Extract the (x, y) coordinate from the center of the cell holding the provided text.  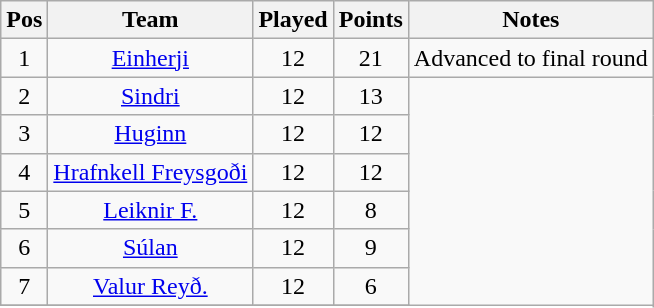
Points (370, 20)
Hrafnkell Freysgoði (150, 172)
8 (370, 210)
13 (370, 96)
9 (370, 248)
Leiknir F. (150, 210)
Valur Reyð. (150, 286)
Team (150, 20)
Huginn (150, 134)
4 (24, 172)
Notes (530, 20)
7 (24, 286)
3 (24, 134)
21 (370, 58)
Súlan (150, 248)
Pos (24, 20)
1 (24, 58)
2 (24, 96)
Einherji (150, 58)
Played (293, 20)
Sindri (150, 96)
Advanced to final round (530, 58)
5 (24, 210)
